Return [x, y] of the center of cell containing provided text 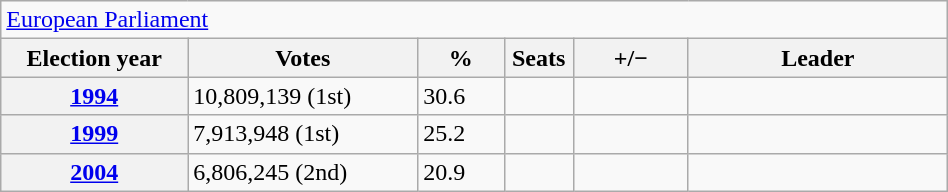
20.9 [461, 172]
2004 [94, 172]
30.6 [461, 96]
1994 [94, 96]
European Parliament [474, 20]
25.2 [461, 134]
Seats [538, 58]
+/− [630, 58]
Leader [818, 58]
7,913,948 (1st) [303, 134]
% [461, 58]
Votes [303, 58]
6,806,245 (2nd) [303, 172]
10,809,139 (1st) [303, 96]
Election year [94, 58]
1999 [94, 134]
